From the cell containing the given text, extract its center point as [X, Y] coordinate. 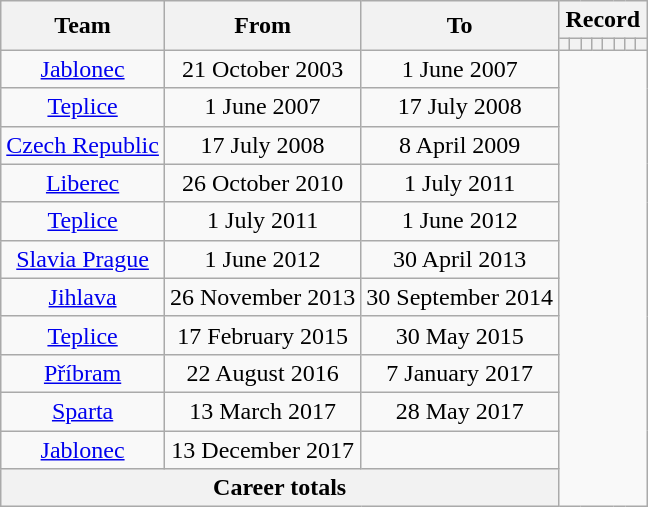
28 May 2017 [460, 411]
17 February 2015 [262, 335]
Team [83, 26]
To [460, 26]
30 May 2015 [460, 335]
26 November 2013 [262, 297]
Jihlava [83, 297]
Record [602, 20]
30 September 2014 [460, 297]
26 October 2010 [262, 183]
7 January 2017 [460, 373]
Slavia Prague [83, 259]
21 October 2003 [262, 69]
8 April 2009 [460, 145]
Czech Republic [83, 145]
13 December 2017 [262, 449]
Sparta [83, 411]
13 March 2017 [262, 411]
22 August 2016 [262, 373]
Příbram [83, 373]
Liberec [83, 183]
Career totals [280, 488]
From [262, 26]
30 April 2013 [460, 259]
